Extract the [x, y] coordinate from the center of the cell holding the provided text.  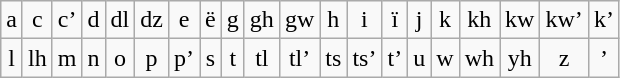
gw [299, 20]
d [94, 20]
p [152, 58]
t [232, 58]
kw’ [564, 20]
i [364, 20]
g [232, 20]
o [120, 58]
lh [37, 58]
tl [262, 58]
p’ [184, 58]
n [94, 58]
u [420, 58]
w [445, 58]
ts’ [364, 58]
tl’ [299, 58]
l [12, 58]
wh [479, 58]
kh [479, 20]
h [334, 20]
e [184, 20]
c [37, 20]
m [67, 58]
k’ [604, 20]
gh [262, 20]
ts [334, 58]
z [564, 58]
dl [120, 20]
ë [211, 20]
t’ [395, 58]
ï [395, 20]
’ [604, 58]
a [12, 20]
k [445, 20]
yh [520, 58]
j [420, 20]
c’ [67, 20]
kw [520, 20]
dz [152, 20]
s [211, 58]
